Provide the [X, Y] coordinate of the cell's center where the given text is located.  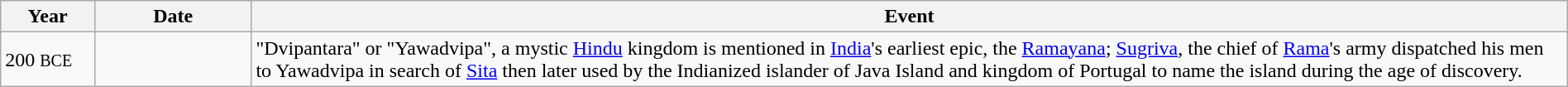
Date [172, 17]
Year [48, 17]
Event [910, 17]
200 BCE [48, 60]
